Locate the cell with the specified text and output its (X, Y) center coordinate. 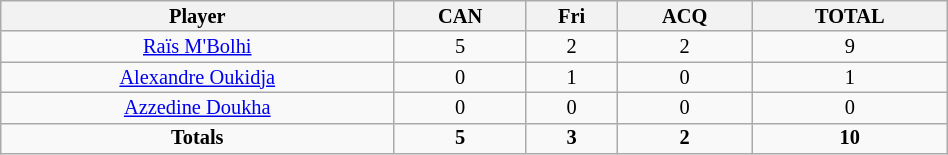
Alexandre Oukidja (198, 78)
10 (850, 138)
TOTAL (850, 16)
Totals (198, 138)
Azzedine Doukha (198, 108)
9 (850, 46)
3 (572, 138)
Raïs M'Bolhi (198, 46)
Fri (572, 16)
Player (198, 16)
CAN (460, 16)
ACQ (684, 16)
